Identify which cell holds the provided text, then report its (x, y) central coordinate. 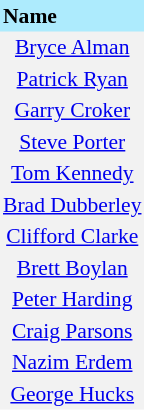
Tom Kennedy (72, 174)
Garry Croker (72, 110)
Bryce Alman (72, 48)
Name (72, 16)
Brad Dubberley (72, 205)
Nazim Erdem (72, 362)
Patrick Ryan (72, 79)
Brett Boylan (72, 268)
Steve Porter (72, 142)
Clifford Clarke (72, 236)
Craig Parsons (72, 331)
Peter Harding (72, 300)
George Hucks (72, 394)
